Return (X, Y) of the center of cell containing provided text 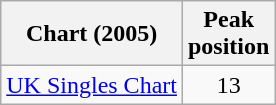
13 (228, 85)
Peakposition (228, 34)
Chart (2005) (92, 34)
UK Singles Chart (92, 85)
